Output the [X, Y] coordinate of the center of the cell containing the given text.  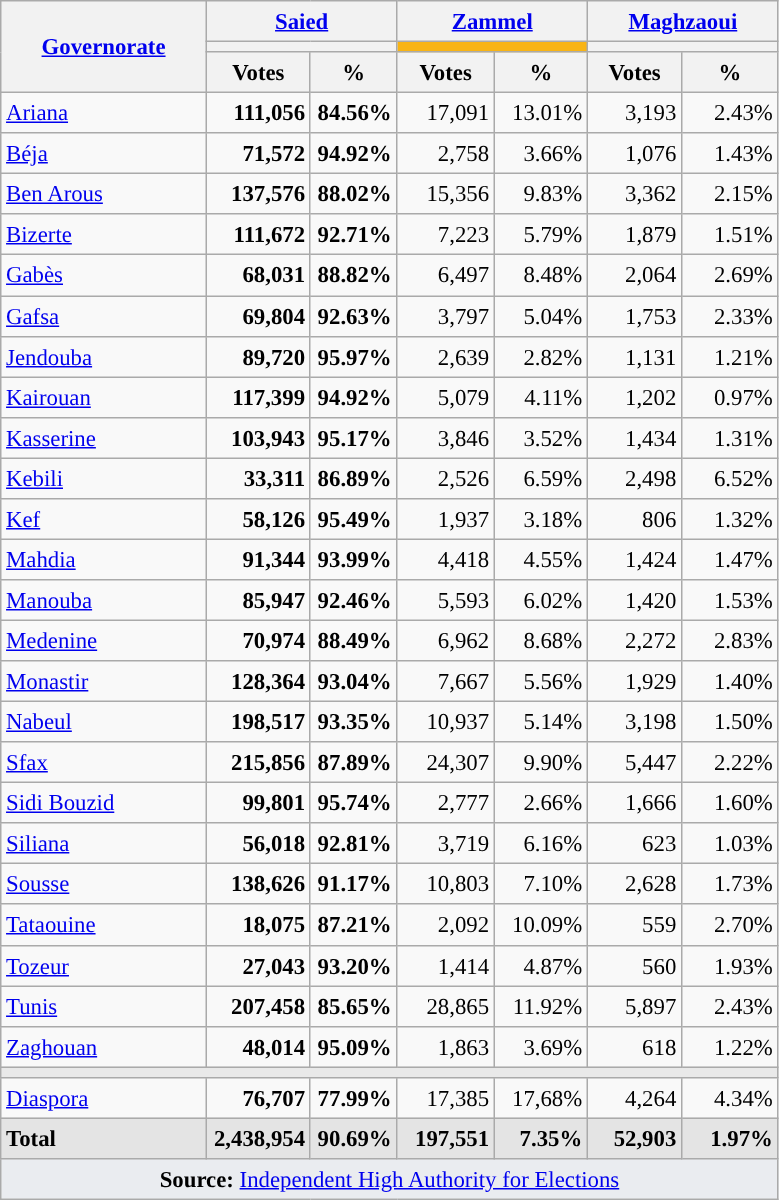
99,801 [258, 804]
Bizerte [104, 234]
4.11% [540, 398]
24,307 [446, 762]
4.87% [540, 966]
91.17% [354, 884]
Béja [104, 154]
1,937 [446, 520]
Jendouba [104, 356]
95.49% [354, 520]
93.04% [354, 682]
28,865 [446, 1006]
1,131 [635, 356]
95.97% [354, 356]
6,497 [446, 276]
Sidi Bouzid [104, 804]
1.22% [730, 1046]
5.56% [540, 682]
4.34% [730, 1098]
71,572 [258, 154]
2.22% [730, 762]
Sfax [104, 762]
103,943 [258, 438]
7.35% [540, 1138]
87.21% [354, 926]
92.81% [354, 844]
Saied [302, 22]
Gabès [104, 276]
8.48% [540, 276]
Gafsa [104, 316]
7,667 [446, 682]
89,720 [258, 356]
95.09% [354, 1046]
6.16% [540, 844]
1.47% [730, 560]
3,797 [446, 316]
3,846 [446, 438]
207,458 [258, 1006]
111,672 [258, 234]
2,498 [635, 478]
7,223 [446, 234]
1.97% [730, 1138]
92.46% [354, 600]
1,929 [635, 682]
1.43% [730, 154]
5,593 [446, 600]
56,018 [258, 844]
Kebili [104, 478]
92.63% [354, 316]
128,364 [258, 682]
3.69% [540, 1046]
85,947 [258, 600]
9.90% [540, 762]
88.02% [354, 194]
3.18% [540, 520]
2,758 [446, 154]
92.71% [354, 234]
Mahdia [104, 560]
138,626 [258, 884]
93.99% [354, 560]
1,424 [635, 560]
86.89% [354, 478]
2.69% [730, 276]
10,937 [446, 722]
Total [104, 1138]
Zaghouan [104, 1046]
1,863 [446, 1046]
5.14% [540, 722]
1.60% [730, 804]
618 [635, 1046]
4,264 [635, 1098]
90.69% [354, 1138]
623 [635, 844]
1.53% [730, 600]
77.99% [354, 1098]
3,193 [635, 114]
2,272 [635, 640]
2,064 [635, 276]
4.55% [540, 560]
76,707 [258, 1098]
2,526 [446, 478]
Kairouan [104, 398]
1,202 [635, 398]
10,803 [446, 884]
5.79% [540, 234]
3.66% [540, 154]
17,68% [540, 1098]
8.68% [540, 640]
6.59% [540, 478]
Governorate [104, 47]
6.02% [540, 600]
85.65% [354, 1006]
2.66% [540, 804]
Zammel [492, 22]
2,777 [446, 804]
5,079 [446, 398]
Diaspora [104, 1098]
95.17% [354, 438]
Medenine [104, 640]
18,075 [258, 926]
1.73% [730, 884]
2,628 [635, 884]
2,092 [446, 926]
17,385 [446, 1098]
48,014 [258, 1046]
Maghzaoui [684, 22]
13.01% [540, 114]
117,399 [258, 398]
Tataouine [104, 926]
1,076 [635, 154]
1.21% [730, 356]
560 [635, 966]
Source: Independent High Authority for Elections [390, 1180]
3,198 [635, 722]
87.89% [354, 762]
93.35% [354, 722]
4,418 [446, 560]
Kasserine [104, 438]
2.82% [540, 356]
88.82% [354, 276]
215,856 [258, 762]
Sousse [104, 884]
6.52% [730, 478]
58,126 [258, 520]
52,903 [635, 1138]
2.33% [730, 316]
2.15% [730, 194]
1,753 [635, 316]
3.52% [540, 438]
1.93% [730, 966]
95.74% [354, 804]
Siliana [104, 844]
15,356 [446, 194]
137,576 [258, 194]
2,639 [446, 356]
93.20% [354, 966]
1,879 [635, 234]
27,043 [258, 966]
6,962 [446, 640]
Ariana [104, 114]
197,551 [446, 1138]
198,517 [258, 722]
1,434 [635, 438]
3,719 [446, 844]
111,056 [258, 114]
Monastir [104, 682]
91,344 [258, 560]
5.04% [540, 316]
88.49% [354, 640]
70,974 [258, 640]
1,420 [635, 600]
1.31% [730, 438]
11.92% [540, 1006]
1.32% [730, 520]
10.09% [540, 926]
1,414 [446, 966]
Tozeur [104, 966]
0.97% [730, 398]
7.10% [540, 884]
33,311 [258, 478]
9.83% [540, 194]
806 [635, 520]
2.83% [730, 640]
17,091 [446, 114]
1.03% [730, 844]
3,362 [635, 194]
2.70% [730, 926]
Nabeul [104, 722]
1.51% [730, 234]
1.40% [730, 682]
Kef [104, 520]
5,447 [635, 762]
68,031 [258, 276]
Manouba [104, 600]
559 [635, 926]
2,438,954 [258, 1138]
1.50% [730, 722]
Ben Arous [104, 194]
Tunis [104, 1006]
84.56% [354, 114]
69,804 [258, 316]
1,666 [635, 804]
5,897 [635, 1006]
